Search for the cell housing the specified text and yield its (x, y) center coordinate. 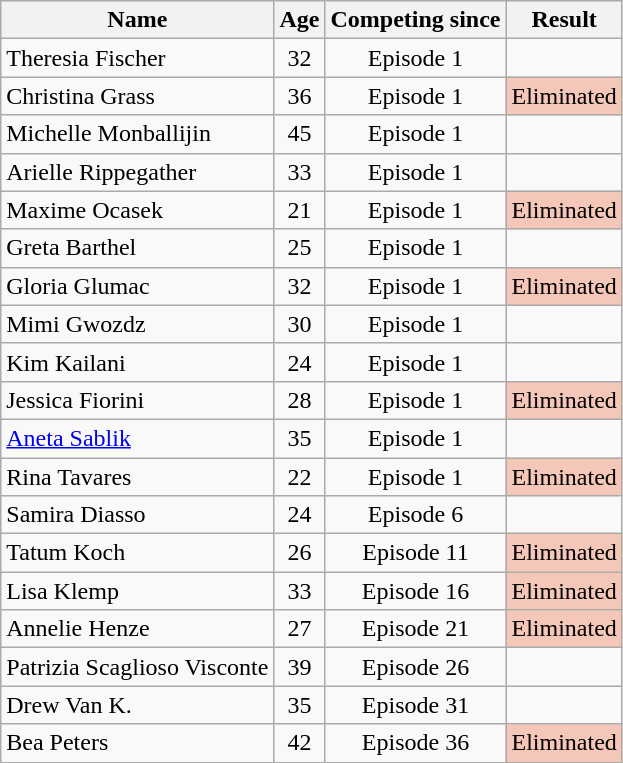
Name (138, 20)
Maxime Ocasek (138, 210)
Samira Diasso (138, 515)
Rina Tavares (138, 477)
22 (300, 477)
Bea Peters (138, 743)
Tatum Koch (138, 553)
Result (564, 20)
Jessica Fiorini (138, 400)
Episode 26 (416, 667)
Christina Grass (138, 96)
Episode 16 (416, 591)
26 (300, 553)
Arielle Rippegather (138, 172)
27 (300, 629)
Michelle Monballijin (138, 134)
Annelie Henze (138, 629)
Age (300, 20)
25 (300, 248)
Episode 36 (416, 743)
36 (300, 96)
42 (300, 743)
Lisa Klemp (138, 591)
30 (300, 324)
Greta Barthel (138, 248)
Kim Kailani (138, 362)
Episode 11 (416, 553)
Episode 6 (416, 515)
Theresia Fischer (138, 58)
Drew Van K. (138, 705)
45 (300, 134)
Aneta Sablik (138, 438)
Mimi Gwozdz (138, 324)
39 (300, 667)
Patrizia Scaglioso Visconte (138, 667)
Episode 21 (416, 629)
Gloria Glumac (138, 286)
Episode 31 (416, 705)
Competing since (416, 20)
28 (300, 400)
21 (300, 210)
